For the text-containing cell, return its midpoint in [X, Y] coordinate format. 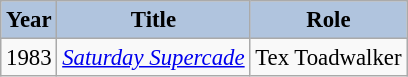
Title [154, 20]
Year [29, 20]
Saturday Supercade [154, 58]
Tex Toadwalker [328, 58]
1983 [29, 58]
Role [328, 20]
